Return [x, y] of the center of cell containing provided text 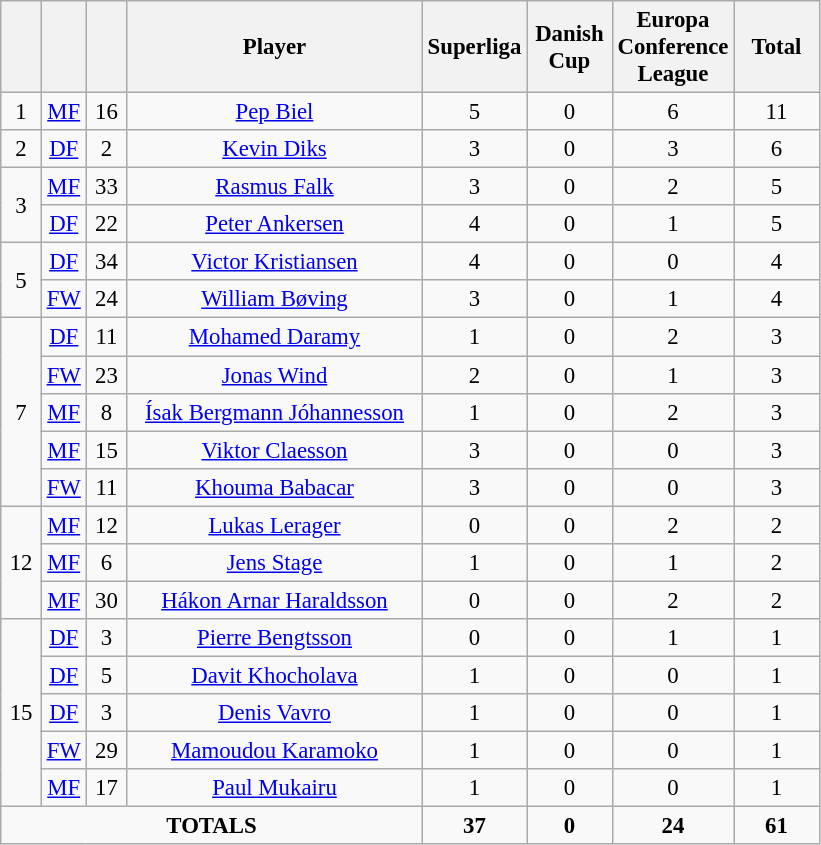
23 [106, 375]
Jens Stage [275, 563]
Superliga [474, 47]
33 [106, 187]
22 [106, 224]
Viktor Claesson [275, 450]
TOTALS [212, 826]
William Bøving [275, 299]
Mohamed Daramy [275, 337]
Rasmus Falk [275, 187]
Davit Khocholava [275, 675]
Europa Conference League [673, 47]
29 [106, 751]
Paul Mukairu [275, 788]
Peter Ankersen [275, 224]
Mamoudou Karamoko [275, 751]
17 [106, 788]
Hákon Arnar Haraldsson [275, 600]
Danish Cup [570, 47]
16 [106, 112]
Khouma Babacar [275, 487]
Pep Biel [275, 112]
61 [777, 826]
Total [777, 47]
Pierre Bengtsson [275, 638]
34 [106, 262]
30 [106, 600]
Victor Kristiansen [275, 262]
Lukas Lerager [275, 525]
8 [106, 412]
Kevin Diks [275, 149]
Player [275, 47]
7 [22, 412]
Jonas Wind [275, 375]
37 [474, 826]
Ísak Bergmann Jóhannesson [275, 412]
Denis Vavro [275, 713]
